Extract the (X, Y) coordinate from the center of the cell holding the provided text.  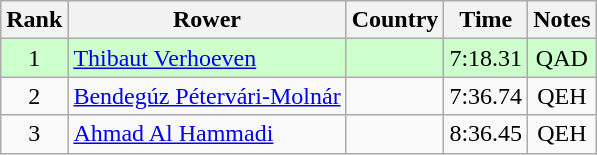
3 (34, 134)
QAD (562, 58)
Rower (207, 20)
Notes (562, 20)
7:18.31 (486, 58)
8:36.45 (486, 134)
2 (34, 96)
1 (34, 58)
Thibaut Verhoeven (207, 58)
Ahmad Al Hammadi (207, 134)
Rank (34, 20)
Country (395, 20)
7:36.74 (486, 96)
Time (486, 20)
Bendegúz Pétervári-Molnár (207, 96)
